Search for the cell housing the specified text and yield its [x, y] center coordinate. 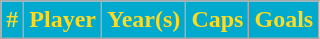
Caps [218, 20]
Year(s) [144, 20]
Goals [284, 20]
Player [63, 20]
# [12, 20]
